Scan for the cell matching the given text and deliver its [X, Y] coordinate at center. 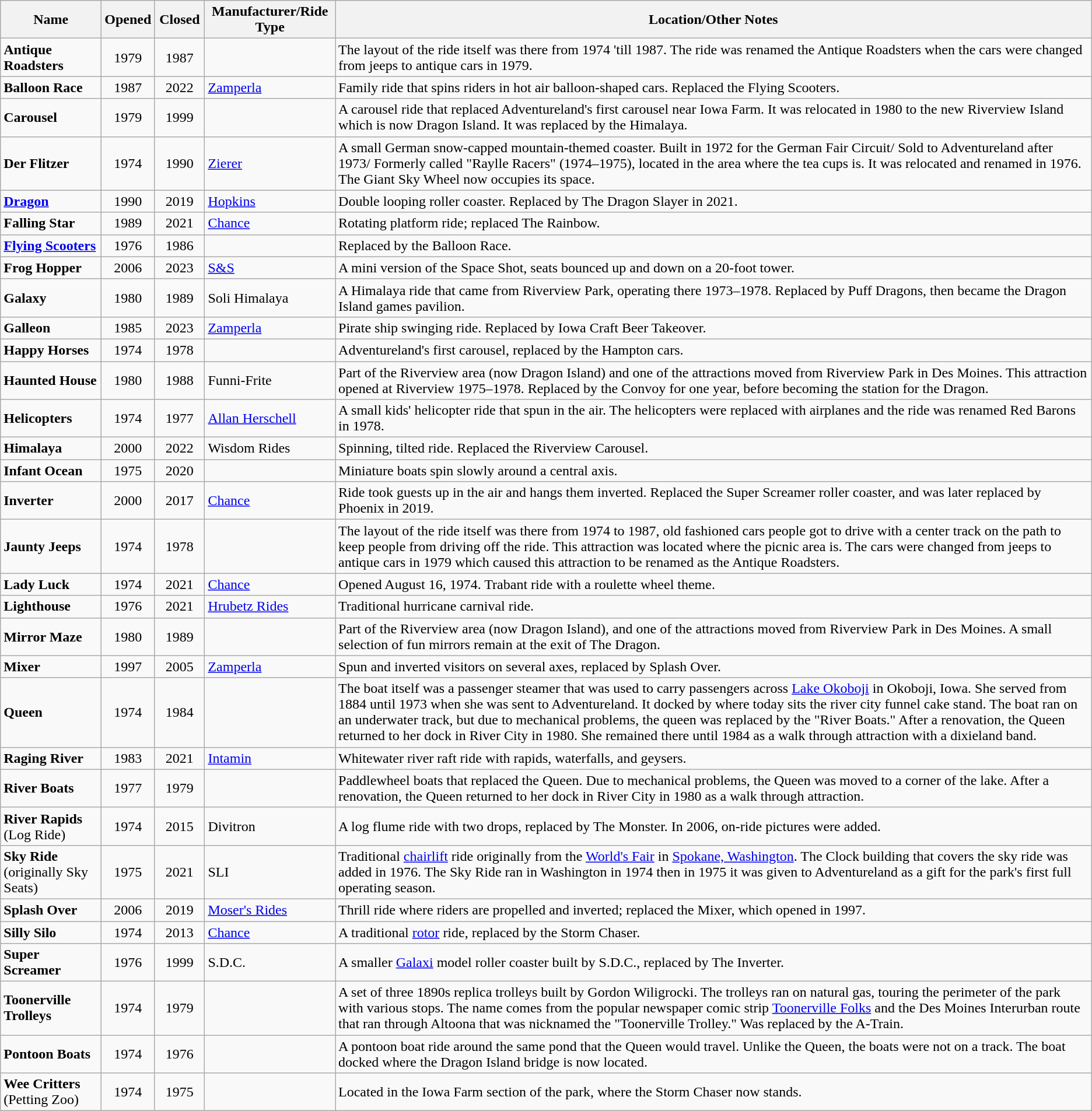
Thrill ride where riders are propelled and inverted; replaced the Mixer, which opened in 1997. [714, 910]
Galleon [51, 328]
Allan Herschell [270, 419]
Mixer [51, 667]
Rotating platform ride; replaced The Rainbow. [714, 223]
Falling Star [51, 223]
Inverter [51, 500]
Whitewater river raft ride with rapids, waterfalls, and geysers. [714, 758]
S&S [270, 268]
Family ride that spins riders in hot air balloon-shaped cars. Replaced the Flying Scooters. [714, 87]
Silly Silo [51, 933]
Double looping roller coaster. Replaced by The Dragon Slayer in 2021. [714, 201]
A smaller Galaxi model roller coaster built by S.D.C., replaced by The Inverter. [714, 962]
Happy Horses [51, 350]
A Himalaya ride that came from Riverview Park, operating there 1973–1978. Replaced by Puff Dragons, then became the Dragon Island games pavilion. [714, 297]
Closed [180, 20]
Helicopters [51, 419]
Funni-Frite [270, 380]
A log flume ride with two drops, replaced by The Monster. In 2006, on-ride pictures were added. [714, 826]
Wisdom Rides [270, 448]
Flying Scooters [51, 246]
Infant Ocean [51, 471]
S.D.C. [270, 962]
Splash Over [51, 910]
1988 [180, 380]
Galaxy [51, 297]
1984 [180, 713]
A mini version of the Space Shot, seats bounced up and down on a 20-foot tower. [714, 268]
Hopkins [270, 201]
1997 [128, 667]
A traditional rotor ride, replaced by the Storm Chaser. [714, 933]
Raging River [51, 758]
Balloon Race [51, 87]
Located in the Iowa Farm section of the park, where the Storm Chaser now stands. [714, 1092]
Der Flitzer [51, 163]
Replaced by the Balloon Race. [714, 246]
Dragon [51, 201]
SLI [270, 872]
Name [51, 20]
Wee Critters (Petting Zoo) [51, 1092]
2020 [180, 471]
River Boats [51, 788]
River Rapids (Log Ride) [51, 826]
Miniature boats spin slowly around a central axis. [714, 471]
Spinning, tilted ride. Replaced the Riverview Carousel. [714, 448]
1986 [180, 246]
Location/Other Notes [714, 20]
Frog Hopper [51, 268]
Traditional hurricane carnival ride. [714, 607]
Opened [128, 20]
2015 [180, 826]
1985 [128, 328]
Jaunty Jeeps [51, 546]
Mirror Maze [51, 637]
1983 [128, 758]
Soli Himalaya [270, 297]
Toonerville Trolleys [51, 1008]
Lady Luck [51, 584]
Manufacturer/Ride Type [270, 20]
Hrubetz Rides [270, 607]
Sky Ride (originally Sky Seats) [51, 872]
Ride took guests up in the air and hangs them inverted. Replaced the Super Screamer roller coaster, and was later replaced by Phoenix in 2019. [714, 500]
Haunted House [51, 380]
Himalaya [51, 448]
Pirate ship swinging ride. Replaced by Iowa Craft Beer Takeover. [714, 328]
Moser's Rides [270, 910]
Opened August 16, 1974. Trabant ride with a roulette wheel theme. [714, 584]
Lighthouse [51, 607]
2013 [180, 933]
Carousel [51, 118]
2017 [180, 500]
Super Screamer [51, 962]
Antique Roadsters [51, 57]
A small kids' helicopter ride that spun in the air. The helicopters were replaced with airplanes and the ride was renamed Red Barons in 1978. [714, 419]
Adventureland's first carousel, replaced by the Hampton cars. [714, 350]
Queen [51, 713]
Zierer [270, 163]
Intamin [270, 758]
Spun and inverted visitors on several axes, replaced by Splash Over. [714, 667]
Pontoon Boats [51, 1054]
2005 [180, 667]
Divitron [270, 826]
